For the text-containing cell, return its midpoint in (X, Y) coordinate format. 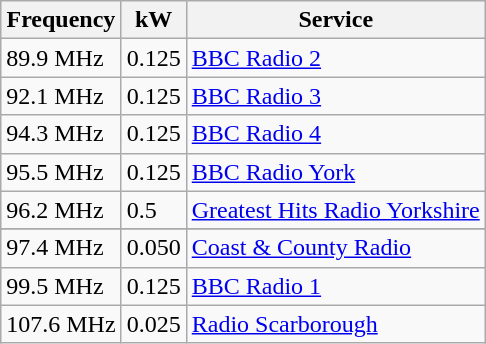
0.025 (154, 324)
0.5 (154, 210)
Coast & County Radio (336, 248)
92.1 MHz (61, 96)
94.3 MHz (61, 134)
kW (154, 20)
107.6 MHz (61, 324)
99.5 MHz (61, 286)
BBC Radio 4 (336, 134)
89.9 MHz (61, 58)
Frequency (61, 20)
BBC Radio York (336, 172)
96.2 MHz (61, 210)
Service (336, 20)
BBC Radio 1 (336, 286)
Radio Scarborough (336, 324)
95.5 MHz (61, 172)
Greatest Hits Radio Yorkshire (336, 210)
BBC Radio 3 (336, 96)
0.050 (154, 248)
97.4 MHz (61, 248)
BBC Radio 2 (336, 58)
